Return the (X, Y) coordinate for the center point of the cell that contains the specified text.  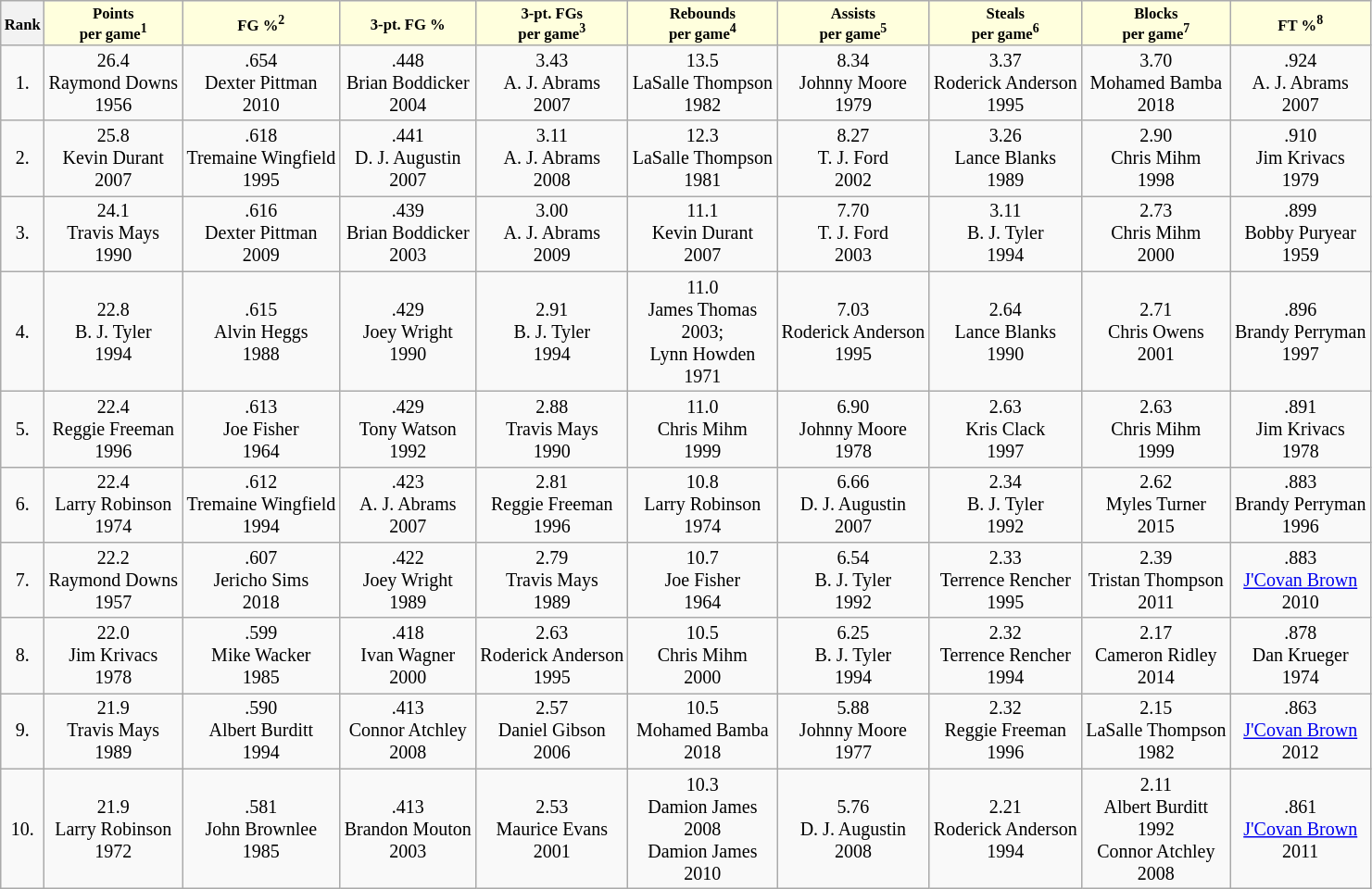
6. (22, 506)
.924A. J. Abrams2007 (1301, 83)
.863J'Covan Brown2012 (1301, 732)
2.17Cameron Ridley2014 (1156, 656)
.883Brandy Perryman1996 (1301, 506)
13.5LaSalle Thompson1982 (702, 83)
.422Joey Wright1989 (408, 580)
22.8B. J. Tyler1994 (113, 332)
.607Jericho Sims2018 (261, 580)
2.63Roderick Anderson1995 (552, 656)
.654Dexter Pittman2010 (261, 83)
.899Bobby Puryear1959 (1301, 233)
7.03Roderick Anderson1995 (853, 332)
10.8Larry Robinson1974 (702, 506)
25.8Kevin Durant2007 (113, 159)
.896Brandy Perryman1997 (1301, 332)
2.90Chris Mihm1998 (1156, 159)
8.27T. J. Ford2002 (853, 159)
.413Connor Atchley2008 (408, 732)
10.5Mohamed Bamba2018 (702, 732)
8.34Johnny Moore1979 (853, 83)
2.53Maurice Evans2001 (552, 830)
1. (22, 83)
6.90Johnny Moore1978 (853, 430)
21.9Travis Mays1989 (113, 732)
11.0James Thomas2003;Lynn Howden1971 (702, 332)
.590Albert Burditt1994 (261, 732)
6.54B. J. Tyler1992 (853, 580)
.615Alvin Heggs1988 (261, 332)
.429Tony Watson1992 (408, 430)
7.70T. J. Ford2003 (853, 233)
22.2Raymond Downs1957 (113, 580)
2.34B. J. Tyler1992 (1005, 506)
22.4Larry Robinson1974 (113, 506)
6.66D. J. Augustin2007 (853, 506)
.581John Brownlee1985 (261, 830)
2.88Travis Mays1990 (552, 430)
.429Joey Wright1990 (408, 332)
2.79Travis Mays1989 (552, 580)
.448Brian Boddicker2004 (408, 83)
Pointsper game1 (113, 23)
.423A. J. Abrams2007 (408, 506)
3. (22, 233)
2.71Chris Owens2001 (1156, 332)
.883J'Covan Brown2010 (1301, 580)
3.70Mohamed Bamba2018 (1156, 83)
21.9Larry Robinson1972 (113, 830)
10. (22, 830)
.861J'Covan Brown2011 (1301, 830)
3.26Lance Blanks1989 (1005, 159)
.612Tremaine Wingfield1994 (261, 506)
2.32Reggie Freeman1996 (1005, 732)
FG %2 (261, 23)
Reboundsper game4 (702, 23)
5. (22, 430)
.910Jim Krivacs1979 (1301, 159)
2.57Daniel Gibson2006 (552, 732)
3.00A. J. Abrams2009 (552, 233)
.439Brian Boddicker2003 (408, 233)
22.4Reggie Freeman1996 (113, 430)
2. (22, 159)
10.3Damion James2008 Damion James2010 (702, 830)
5.88Johnny Moore1977 (853, 732)
Stealsper game6 (1005, 23)
4. (22, 332)
3.37Roderick Anderson1995 (1005, 83)
3.11B. J. Tyler1994 (1005, 233)
11.0Chris Mihm1999 (702, 430)
5.76D. J. Augustin2008 (853, 830)
.599Mike Wacker1985 (261, 656)
.413Brandon Mouton2003 (408, 830)
3.43A. J. Abrams2007 (552, 83)
26.4Raymond Downs1956 (113, 83)
.618Tremaine Wingfield1995 (261, 159)
3-pt. FG % (408, 23)
Blocksper game7 (1156, 23)
Assistsper game5 (853, 23)
2.63Kris Clack1997 (1005, 430)
.441D. J. Augustin2007 (408, 159)
2.91B. J. Tyler1994 (552, 332)
2.11Albert Burditt1992Connor Atchley2008 (1156, 830)
6.25B. J. Tyler1994 (853, 656)
12.3LaSalle Thompson1981 (702, 159)
2.33Terrence Rencher1995 (1005, 580)
2.39Tristan Thompson2011 (1156, 580)
FT %8 (1301, 23)
.616Dexter Pittman2009 (261, 233)
.613Joe Fisher1964 (261, 430)
22.0Jim Krivacs1978 (113, 656)
2.64Lance Blanks1990 (1005, 332)
2.15LaSalle Thompson1982 (1156, 732)
10.5Chris Mihm2000 (702, 656)
Rank (22, 23)
2.81Reggie Freeman1996 (552, 506)
11.1Kevin Durant2007 (702, 233)
8. (22, 656)
3-pt. FGsper game3 (552, 23)
.878Dan Krueger1974 (1301, 656)
2.32Terrence Rencher1994 (1005, 656)
3.11A. J. Abrams2008 (552, 159)
24.1Travis Mays1990 (113, 233)
7. (22, 580)
9. (22, 732)
2.63Chris Mihm1999 (1156, 430)
2.21Roderick Anderson1994 (1005, 830)
.418Ivan Wagner2000 (408, 656)
2.62Myles Turner2015 (1156, 506)
10.7Joe Fisher1964 (702, 580)
2.73Chris Mihm2000 (1156, 233)
.891Jim Krivacs1978 (1301, 430)
